Locate the cell with the specified text and output its [X, Y] center coordinate. 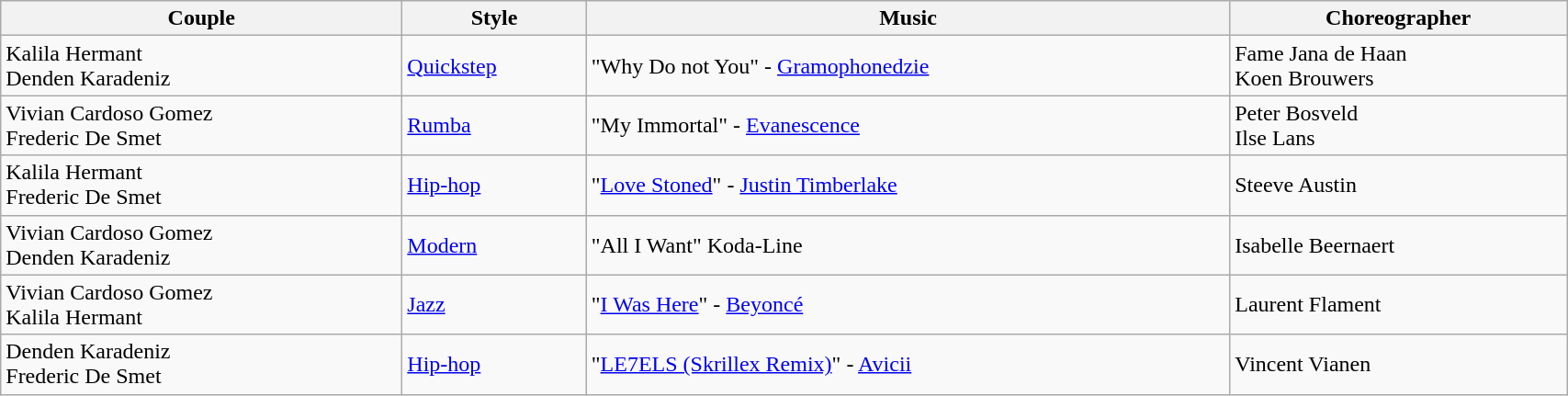
"LE7ELS (Skrillex Remix)" - Avicii [908, 364]
Vivian Cardoso Gomez Kalila Hermant [202, 305]
Denden Karadeniz Frederic De Smet [202, 364]
Fame Jana de Haan Koen Brouwers [1398, 66]
"Love Stoned" - Justin Timberlake [908, 186]
Peter Bosveld Ilse Lans [1398, 125]
Vivian Cardoso Gomez Denden Karadeniz [202, 244]
Music [908, 18]
Laurent Flament [1398, 305]
Vincent Vianen [1398, 364]
Modern [494, 244]
Isabelle Beernaert [1398, 244]
Kalila Hermant Frederic De Smet [202, 186]
"All I Want" Koda-Line [908, 244]
Couple [202, 18]
"My Immortal" - Evanescence [908, 125]
Rumba [494, 125]
Style [494, 18]
"Why Do not You" - Gramophonedzie [908, 66]
Choreographer [1398, 18]
Steeve Austin [1398, 186]
"I Was Here" - Beyoncé [908, 305]
Jazz [494, 305]
Vivian Cardoso Gomez Frederic De Smet [202, 125]
Quickstep [494, 66]
Kalila Hermant Denden Karadeniz [202, 66]
